Search for the cell housing the specified text and yield its (X, Y) center coordinate. 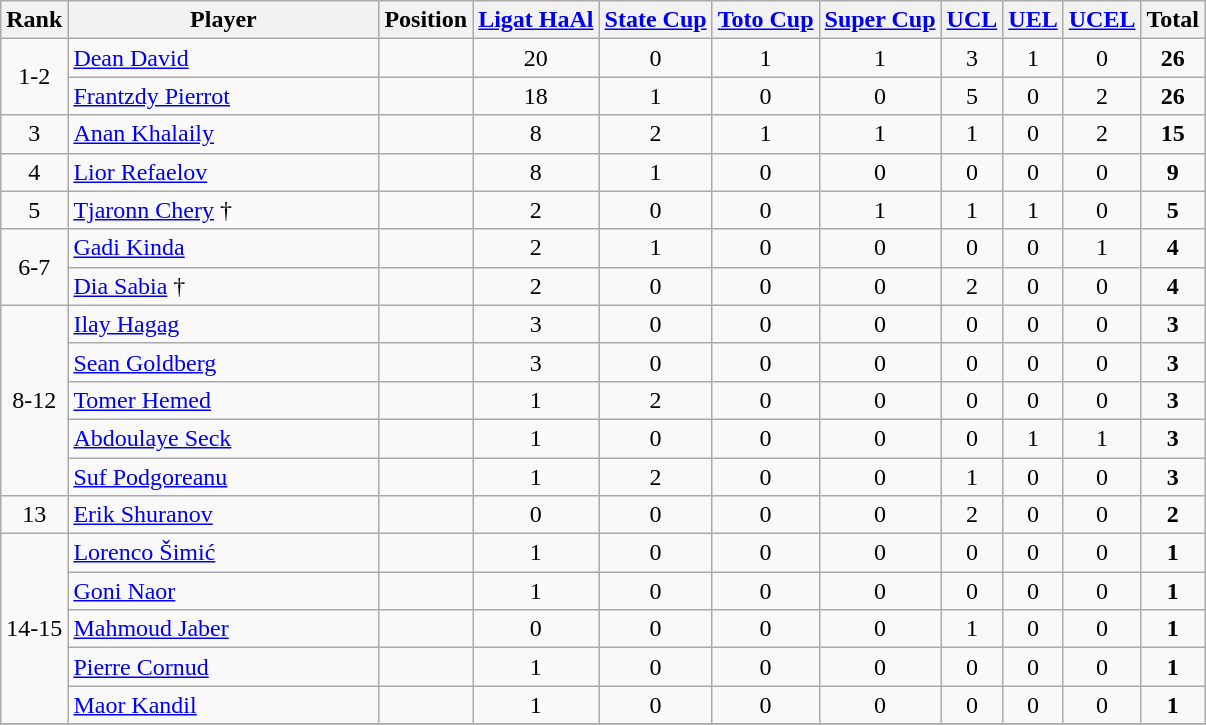
Total (1173, 20)
Suf Podgoreanu (224, 477)
Ilay Hagag (224, 324)
Maor Kandil (224, 705)
Pierre Cornud (224, 667)
18 (536, 96)
Player (224, 20)
14-15 (34, 629)
20 (536, 58)
Lorenco Šimić (224, 553)
Rank (34, 20)
13 (34, 515)
Sean Goldberg (224, 362)
Ligat HaAl (536, 20)
9 (1173, 172)
UCL (972, 20)
UEL (1033, 20)
15 (1173, 134)
Anan Khalaily (224, 134)
Toto Cup (766, 20)
Tjaronn Chery † (224, 210)
8-12 (34, 400)
Dia Sabia † (224, 286)
UCEL (1102, 20)
Erik Shuranov (224, 515)
1-2 (34, 77)
Gadi Kinda (224, 248)
Position (426, 20)
State Cup (656, 20)
Mahmoud Jaber (224, 629)
Abdoulaye Seck (224, 438)
Goni Naor (224, 591)
Super Cup (880, 20)
6-7 (34, 267)
Dean David (224, 58)
Lior Refaelov (224, 172)
Tomer Hemed (224, 400)
Frantzdy Pierrot (224, 96)
